Detect which cell encompasses the target text, then output its [X, Y] center coordinate. 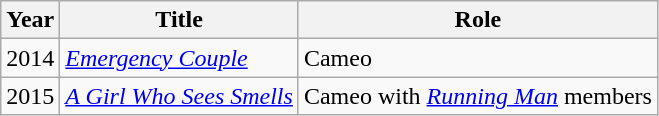
2015 [30, 96]
Cameo [478, 58]
Title [180, 20]
A Girl Who Sees Smells [180, 96]
Emergency Couple [180, 58]
Role [478, 20]
Cameo with Running Man members [478, 96]
Year [30, 20]
2014 [30, 58]
